Detect which cell encompasses the target text, then output its [x, y] center coordinate. 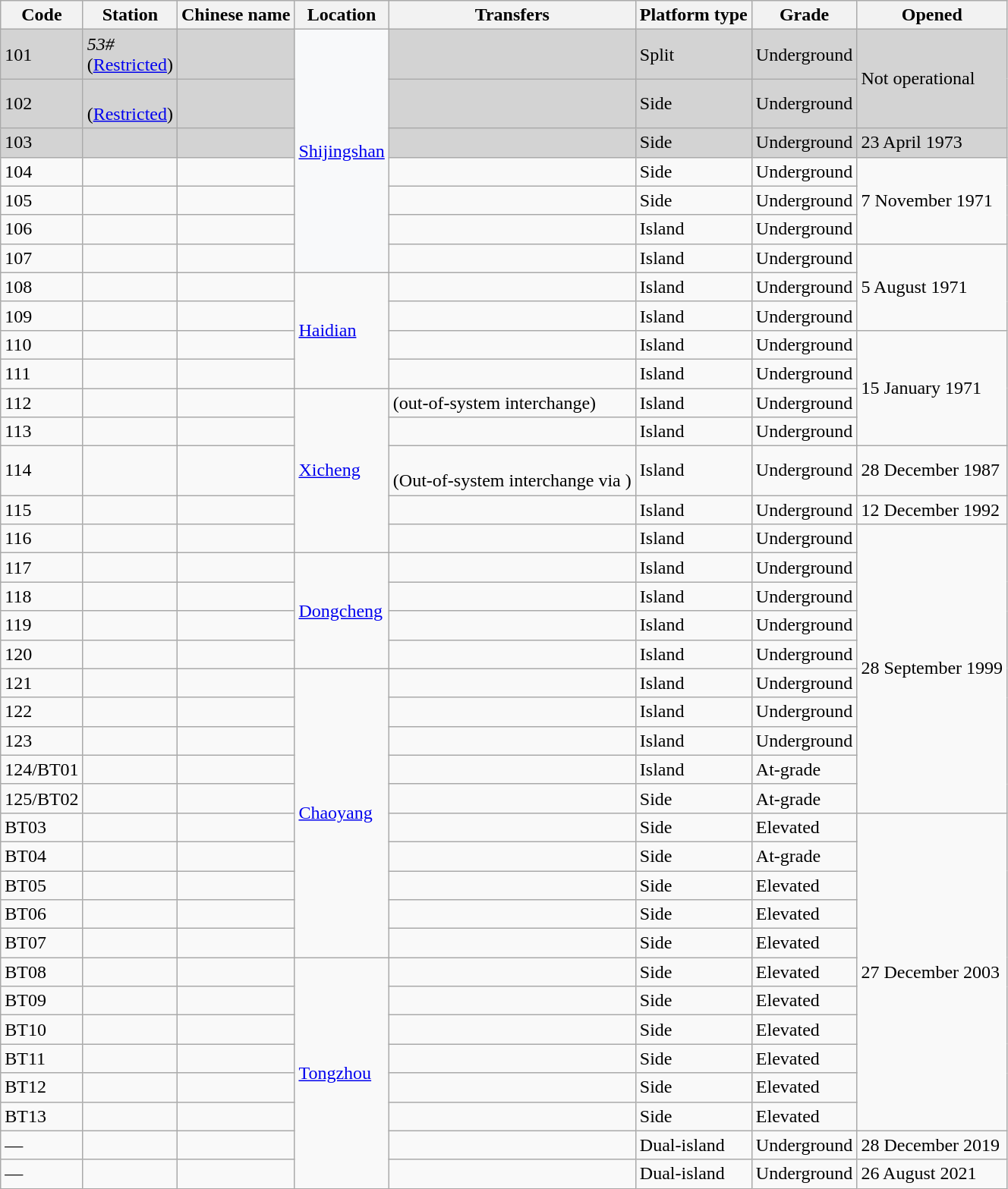
15 January 1971 [932, 388]
53#(Restricted) [130, 55]
113 [42, 432]
BT05 [42, 885]
Location [342, 15]
28 September 1999 [932, 669]
122 [42, 712]
BT06 [42, 914]
124/BT01 [42, 769]
23 April 1973 [932, 143]
BT10 [42, 1030]
108 [42, 287]
117 [42, 568]
Opened [932, 15]
Shijingshan [342, 151]
Dongcheng [342, 611]
(out-of-system interchange) [512, 403]
119 [42, 625]
Chaoyang [342, 813]
118 [42, 596]
123 [42, 741]
7 November 1971 [932, 200]
BT09 [42, 1001]
110 [42, 344]
(Restricted) [130, 103]
Code [42, 15]
105 [42, 200]
Not operational [932, 79]
106 [42, 229]
109 [42, 316]
BT08 [42, 972]
Xicheng [342, 470]
101 [42, 55]
(Out-of-system interchange via ) [512, 470]
Grade [805, 15]
BT03 [42, 827]
116 [42, 539]
BT13 [42, 1116]
27 December 2003 [932, 971]
111 [42, 373]
125/BT02 [42, 798]
BT07 [42, 943]
Chinese name [236, 15]
5 August 1971 [932, 287]
Split [694, 55]
28 December 2019 [932, 1145]
Tongzhou [342, 1073]
BT12 [42, 1087]
103 [42, 143]
Transfers [512, 15]
BT04 [42, 856]
102 [42, 103]
26 August 2021 [932, 1174]
121 [42, 683]
Platform type [694, 15]
120 [42, 654]
112 [42, 403]
115 [42, 510]
12 December 1992 [932, 510]
BT11 [42, 1058]
Station [130, 15]
114 [42, 470]
Haidian [342, 330]
28 December 1987 [932, 470]
107 [42, 258]
104 [42, 171]
